Return the [X, Y] coordinate for the center point of the cell that contains the specified text.  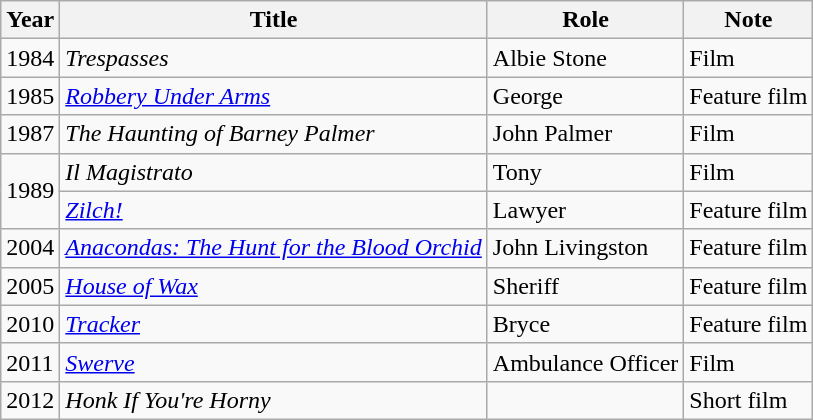
John Livingston [586, 248]
Title [274, 20]
2012 [30, 400]
House of Wax [274, 286]
Zilch! [274, 210]
2011 [30, 362]
Tracker [274, 324]
Ambulance Officer [586, 362]
Tony [586, 172]
The Haunting of Barney Palmer [274, 134]
John Palmer [586, 134]
2004 [30, 248]
Albie Stone [586, 58]
Role [586, 20]
1985 [30, 96]
Bryce [586, 324]
Swerve [274, 362]
Short film [748, 400]
Year [30, 20]
Lawyer [586, 210]
1984 [30, 58]
1987 [30, 134]
2005 [30, 286]
Robbery Under Arms [274, 96]
Il Magistrato [274, 172]
George [586, 96]
Anacondas: The Hunt for the Blood Orchid [274, 248]
1989 [30, 191]
Sheriff [586, 286]
Note [748, 20]
Trespasses [274, 58]
2010 [30, 324]
Honk If You're Horny [274, 400]
